Return (x, y) of the center of cell containing provided text 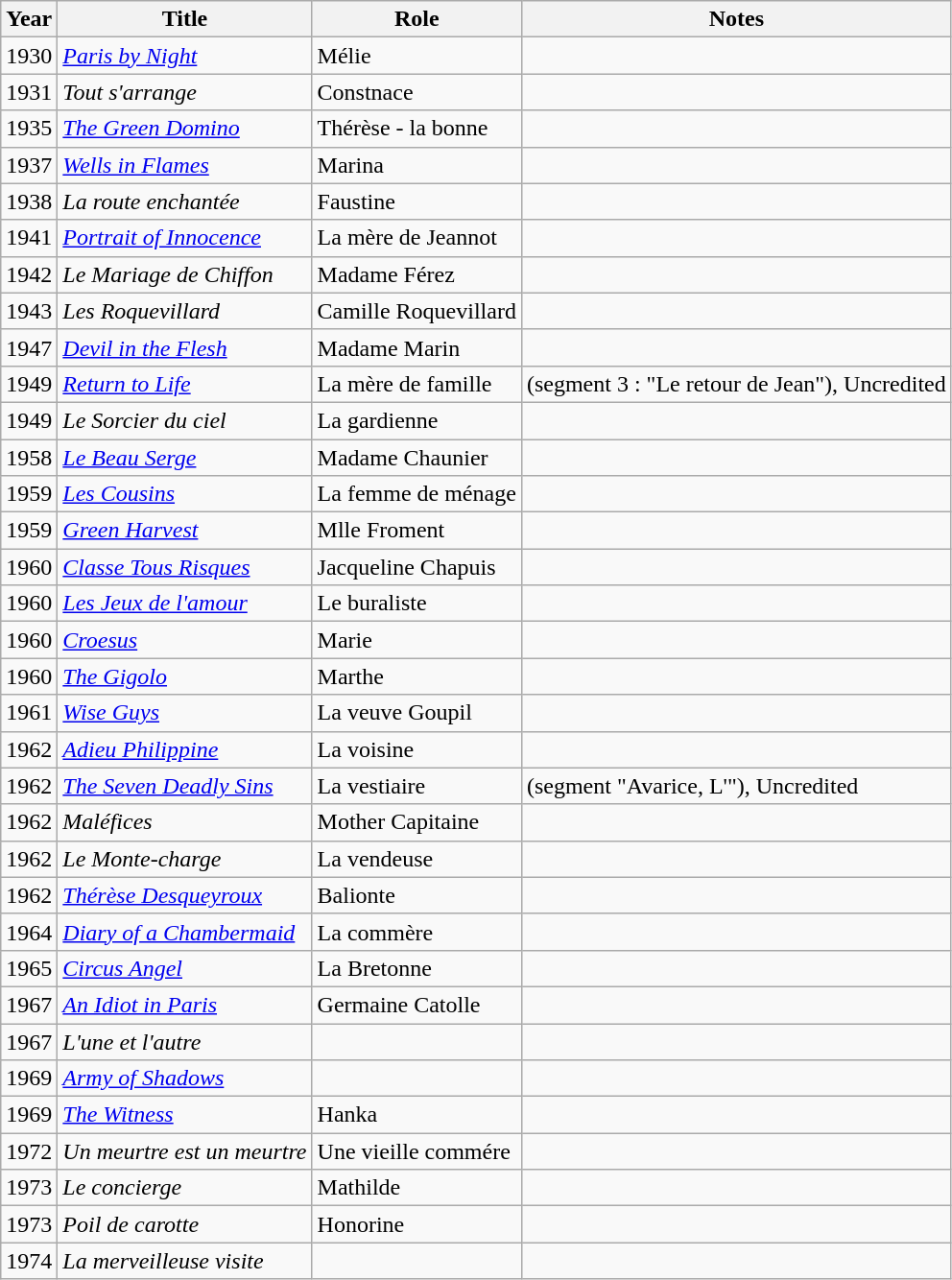
1931 (29, 92)
(segment "Avarice, L'"), Uncredited (736, 786)
1941 (29, 238)
Maléfices (184, 822)
La femme de ménage (416, 494)
The Witness (184, 1115)
Marie (416, 640)
An Idiot in Paris (184, 1005)
Madame Chaunier (416, 458)
Marthe (416, 676)
Green Harvest (184, 531)
Mother Capitaine (416, 822)
Les Cousins (184, 494)
1965 (29, 968)
1937 (29, 165)
Balionte (416, 895)
1942 (29, 274)
Honorine (416, 1224)
Devil in the Flesh (184, 347)
Les Jeux de l'amour (184, 604)
Army of Shadows (184, 1079)
The Seven Deadly Sins (184, 786)
1961 (29, 713)
La gardienne (416, 420)
Circus Angel (184, 968)
Thérèse - la bonne (416, 129)
(segment 3 : "Le retour de Jean"), Uncredited (736, 384)
1930 (29, 56)
Le Mariage de Chiffon (184, 274)
Marina (416, 165)
1974 (29, 1261)
La mère de Jeannot (416, 238)
The Green Domino (184, 129)
1964 (29, 932)
Madame Férez (416, 274)
Hanka (416, 1115)
The Gigolo (184, 676)
1947 (29, 347)
Un meurtre est un meurtre (184, 1151)
1938 (29, 201)
La veuve Goupil (416, 713)
La voisine (416, 749)
Diary of a Chambermaid (184, 932)
Title (184, 19)
Germaine Catolle (416, 1005)
La vestiaire (416, 786)
Croesus (184, 640)
Portrait of Innocence (184, 238)
Thérèse Desqueyroux (184, 895)
1972 (29, 1151)
Poil de carotte (184, 1224)
Paris by Night (184, 56)
Camille Roquevillard (416, 311)
1958 (29, 458)
Constnace (416, 92)
Wise Guys (184, 713)
1935 (29, 129)
Role (416, 19)
Une vieille commére (416, 1151)
La merveilleuse visite (184, 1261)
Classe Tous Risques (184, 567)
Wells in Flames (184, 165)
Return to Life (184, 384)
La mère de famille (416, 384)
Adieu Philippine (184, 749)
Le Beau Serge (184, 458)
Year (29, 19)
La commère (416, 932)
La route enchantée (184, 201)
Le buraliste (416, 604)
Mélie (416, 56)
Le Monte-charge (184, 859)
La Bretonne (416, 968)
Jacqueline Chapuis (416, 567)
Faustine (416, 201)
Les Roquevillard (184, 311)
Notes (736, 19)
Le concierge (184, 1188)
Le Sorcier du ciel (184, 420)
Mathilde (416, 1188)
L'une et l'autre (184, 1041)
1943 (29, 311)
La vendeuse (416, 859)
Tout s'arrange (184, 92)
Mlle Froment (416, 531)
Madame Marin (416, 347)
